Identify which cell holds the provided text, then report its [x, y] central coordinate. 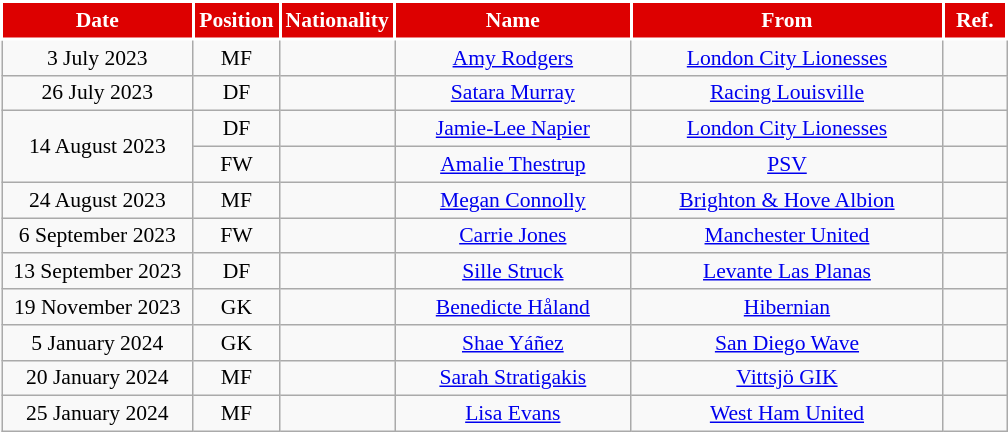
Amalie Thestrup [514, 165]
Amy Rodgers [514, 57]
San Diego Wave [787, 343]
Satara Murray [514, 93]
19 November 2023 [98, 307]
Levante Las Planas [787, 272]
Lisa Evans [514, 414]
Position [236, 20]
26 July 2023 [98, 93]
25 January 2024 [98, 414]
Manchester United [787, 236]
Megan Connolly [514, 200]
Nationality [338, 20]
Sille Struck [514, 272]
Carrie Jones [514, 236]
West Ham United [787, 414]
Date [98, 20]
13 September 2023 [98, 272]
Sarah Stratigakis [514, 378]
Shae Yáñez [514, 343]
From [787, 20]
24 August 2023 [98, 200]
14 August 2023 [98, 146]
5 January 2024 [98, 343]
6 September 2023 [98, 236]
Ref. [975, 20]
3 July 2023 [98, 57]
Vittsjö GIK [787, 378]
Jamie-Lee Napier [514, 129]
Benedicte Håland [514, 307]
PSV [787, 165]
Racing Louisville [787, 93]
Hibernian [787, 307]
20 January 2024 [98, 378]
Brighton & Hove Albion [787, 200]
Name [514, 20]
